Output the [X, Y] coordinate of the center of the cell containing the given text.  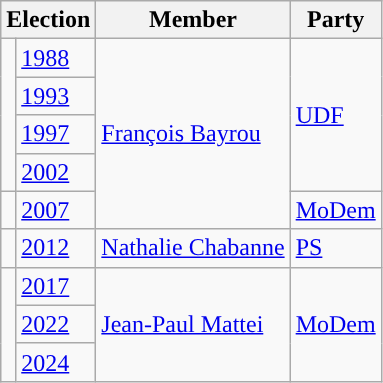
Party [336, 20]
1988 [56, 58]
2022 [56, 324]
Jean-Paul Mattei [193, 324]
2007 [56, 210]
PS [336, 248]
2024 [56, 362]
François Bayrou [193, 134]
Election [48, 20]
2012 [56, 248]
1997 [56, 134]
Member [193, 20]
2017 [56, 286]
2002 [56, 172]
Nathalie Chabanne [193, 248]
1993 [56, 96]
UDF [336, 115]
